Capture the cell that displays the provided text and extract its [x, y] central coordinate. 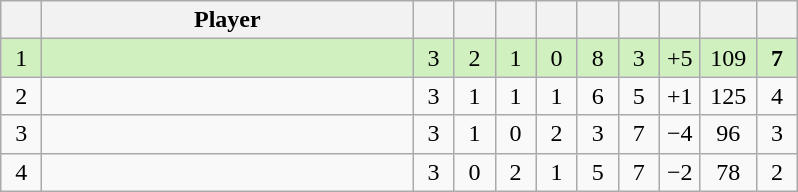
78 [728, 172]
8 [598, 58]
−2 [680, 172]
109 [728, 58]
125 [728, 96]
96 [728, 134]
−4 [680, 134]
+5 [680, 58]
6 [598, 96]
Player [228, 20]
+1 [680, 96]
